Pinpoint the cell where the given text exists, returning its [x, y] midpoint coordinate. 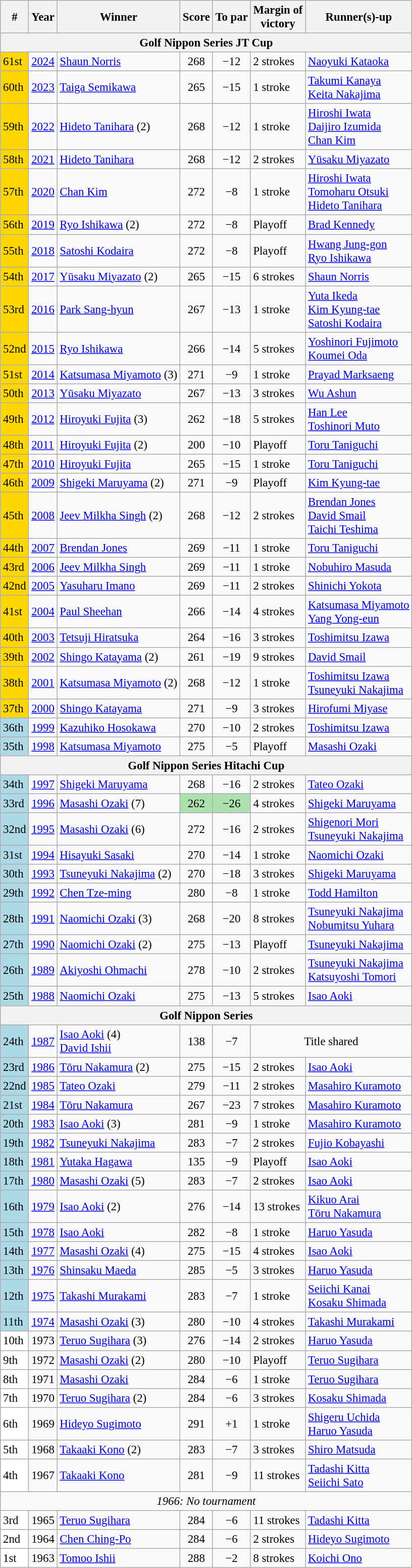
Tadashi Kitta [358, 1520]
Jeev Milkha Singh [118, 567]
Jeev Milkha Singh (2) [118, 516]
6th [15, 1424]
Koichi Ono [358, 1558]
Kikuo Arai Tōru Nakamura [358, 1206]
Wu Ashun [358, 394]
Nobuhiro Masuda [358, 567]
−23 [231, 1105]
29th [15, 893]
Katsumasa Miyamoto [118, 747]
1974 [43, 1322]
Isao Aoki (3) [118, 1124]
2011 [43, 445]
2002 [43, 657]
24th [15, 1041]
# [15, 17]
1980 [43, 1181]
2019 [43, 225]
Toshimitsu Izawa Tsuneyuki Nakajima [358, 683]
34th [15, 785]
1990 [43, 945]
14th [15, 1251]
1975 [43, 1296]
Chen Tze-ming [118, 893]
52nd [15, 349]
Hideto Tanihara [118, 160]
Chen Ching-Po [118, 1539]
Katsumasa Miyamoto (2) [118, 683]
David Smail [358, 657]
Hisayuki Sasaki [118, 855]
Tsuneyuki Nakajima Nobumitsu Yuhara [358, 918]
1992 [43, 893]
Masashi Ozaki (4) [118, 1251]
39th [15, 657]
Tsuneyuki Nakajima Katsuyoshi Tomori [358, 970]
Hwang Jung-gon Ryo Ishikawa [358, 251]
2012 [43, 419]
2001 [43, 683]
−26 [231, 803]
7th [15, 1398]
Hirofumi Miyase [358, 708]
Teruo Sugihara (3) [118, 1341]
−2 [231, 1558]
1999 [43, 727]
Paul Sheehan [118, 612]
Yoshinori Fujimoto Koumei Oda [358, 349]
17th [15, 1181]
288 [197, 1558]
Shigeki Maruyama (2) [118, 483]
Title shared [331, 1041]
2004 [43, 612]
278 [197, 970]
1979 [43, 1206]
Golf Nippon Series JT Cup [206, 43]
32nd [15, 829]
40th [15, 638]
44th [15, 548]
1984 [43, 1105]
54th [15, 276]
138 [197, 1041]
Hiroyuki Fujita [118, 464]
27th [15, 945]
1995 [43, 829]
Golf Nippon Series [206, 1015]
60th [15, 88]
59th [15, 127]
5th [15, 1450]
1973 [43, 1341]
43rd [15, 567]
Shingo Katayama (2) [118, 657]
Shigenori Mori Tsuneyuki Nakajima [358, 829]
Shinsaku Maeda [118, 1270]
Tsuneyuki Nakajima (2) [118, 874]
2015 [43, 349]
Kazuhiko Hosokawa [118, 727]
To par [231, 17]
1967 [43, 1475]
Taiga Semikawa [118, 88]
1968 [43, 1450]
Brendan Jones David Smail Taichi Teshima [358, 516]
Shinichi Yokota [358, 586]
2008 [43, 516]
Masashi Ozaki (3) [118, 1322]
1978 [43, 1233]
Yutaka Hagawa [118, 1162]
Katsumasa Miyamoto (3) [118, 374]
1963 [43, 1558]
1985 [43, 1086]
2014 [43, 374]
1st [15, 1558]
Ryo Ishikawa [118, 349]
Masashi Ozaki (5) [118, 1181]
1989 [43, 970]
15th [15, 1233]
3rd [15, 1520]
1996 [43, 803]
Park Sang-hyun [118, 309]
261 [197, 657]
2018 [43, 251]
2nd [15, 1539]
Ryo Ishikawa (2) [118, 225]
2023 [43, 88]
Teruo Sugihara (2) [118, 1398]
−20 [231, 918]
Naoyuki Kataoka [358, 62]
+1 [231, 1424]
Todd Hamilton [358, 893]
1982 [43, 1143]
42nd [15, 586]
35th [15, 747]
Shigeru Uchida Haruo Yasuda [358, 1424]
1993 [43, 874]
8th [15, 1379]
1971 [43, 1379]
135 [197, 1162]
50th [15, 394]
Tomoo Ishii [118, 1558]
Han Lee Toshinori Muto [358, 419]
Hiroyuki Fujita (2) [118, 445]
49th [15, 419]
1987 [43, 1041]
264 [197, 638]
279 [197, 1086]
Shingo Katayama [118, 708]
Hiroshi Iwata Daijiro Izumida Chan Kim [358, 127]
7 strokes [278, 1105]
2010 [43, 464]
28th [15, 918]
1991 [43, 918]
2016 [43, 309]
Hiroshi Iwata Tomoharu Otsuki Hideto Tanihara [358, 192]
31st [15, 855]
4th [15, 1475]
285 [197, 1270]
Tōru Nakamura (2) [118, 1067]
282 [197, 1233]
33rd [15, 803]
Kim Kyung-tae [358, 483]
291 [197, 1424]
2005 [43, 586]
12th [15, 1296]
2021 [43, 160]
Brad Kennedy [358, 225]
Yasuharu Imano [118, 586]
1970 [43, 1398]
Chan Kim [118, 192]
−19 [231, 657]
1977 [43, 1251]
Hideto Tanihara (2) [118, 127]
Year [43, 17]
1986 [43, 1067]
Katsumasa Miyamoto Yang Yong-eun [358, 612]
Masashi Ozaki (2) [118, 1360]
56th [15, 225]
18th [15, 1162]
1976 [43, 1270]
13th [15, 1270]
Seiichi Kanai Kosaku Shimada [358, 1296]
1997 [43, 785]
45th [15, 516]
9th [15, 1360]
Prayad Marksaeng [358, 374]
2009 [43, 483]
51st [15, 374]
Akiyoshi Ohmachi [118, 970]
2020 [43, 192]
6 strokes [278, 276]
20th [15, 1124]
23rd [15, 1067]
13 strokes [278, 1206]
2007 [43, 548]
Kosaku Shimada [358, 1398]
47th [15, 464]
1998 [43, 747]
200 [197, 445]
55th [15, 251]
1965 [43, 1520]
Shiro Matsuda [358, 1450]
2017 [43, 276]
Takumi Kanaya Keita Nakajima [358, 88]
41st [15, 612]
Takaaki Kono (2) [118, 1450]
1964 [43, 1539]
25th [15, 996]
Yūsaku Miyazato (2) [118, 276]
2003 [43, 638]
1988 [43, 996]
Brendan Jones [118, 548]
1969 [43, 1424]
36th [15, 727]
61st [15, 62]
11th [15, 1322]
Golf Nippon Series Hitachi Cup [206, 765]
9 strokes [278, 657]
Winner [118, 17]
Isao Aoki (2) [118, 1206]
30th [15, 874]
2024 [43, 62]
Naomichi Ozaki (2) [118, 945]
Tetsuji Hiratsuka [118, 638]
26th [15, 970]
10th [15, 1341]
21st [15, 1105]
1972 [43, 1360]
Yuta Ikeda Kim Kyung-tae Satoshi Kodaira [358, 309]
Fujio Kobayashi [358, 1143]
Margin ofvictory [278, 17]
Masashi Ozaki (6) [118, 829]
1966: No tournament [206, 1501]
2006 [43, 567]
57th [15, 192]
Takaaki Kono [118, 1475]
22nd [15, 1086]
1981 [43, 1162]
2013 [43, 394]
19th [15, 1143]
Hiroyuki Fujita (3) [118, 419]
48th [15, 445]
Tōru Nakamura [118, 1105]
2022 [43, 127]
Runner(s)-up [358, 17]
53rd [15, 309]
Tadashi Kitta Seiichi Sato [358, 1475]
16th [15, 1206]
Satoshi Kodaira [118, 251]
37th [15, 708]
Score [197, 17]
58th [15, 160]
Masashi Ozaki (7) [118, 803]
38th [15, 683]
Naomichi Ozaki (3) [118, 918]
2000 [43, 708]
1983 [43, 1124]
46th [15, 483]
Isao Aoki (4) David Ishii [118, 1041]
1994 [43, 855]
